Extract the [x, y] coordinate from the center of the cell holding the provided text.  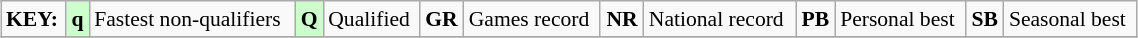
NR [622, 19]
Qualified [371, 19]
Seasonal best [1070, 19]
Personal best [900, 19]
Fastest non-qualifiers [192, 19]
GR [442, 19]
KEY: [34, 19]
PB [816, 19]
Games record [532, 19]
National record [720, 19]
SB [985, 19]
Q [309, 19]
q [78, 19]
